Search for the cell housing the specified text and yield its [x, y] center coordinate. 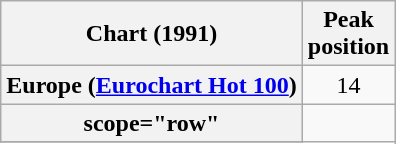
Europe (Eurochart Hot 100) [152, 85]
14 [348, 85]
Chart (1991) [152, 34]
Peakposition [348, 34]
scope="row" [152, 123]
